Provide the [x, y] coordinate of the cell's center where the given text is located.  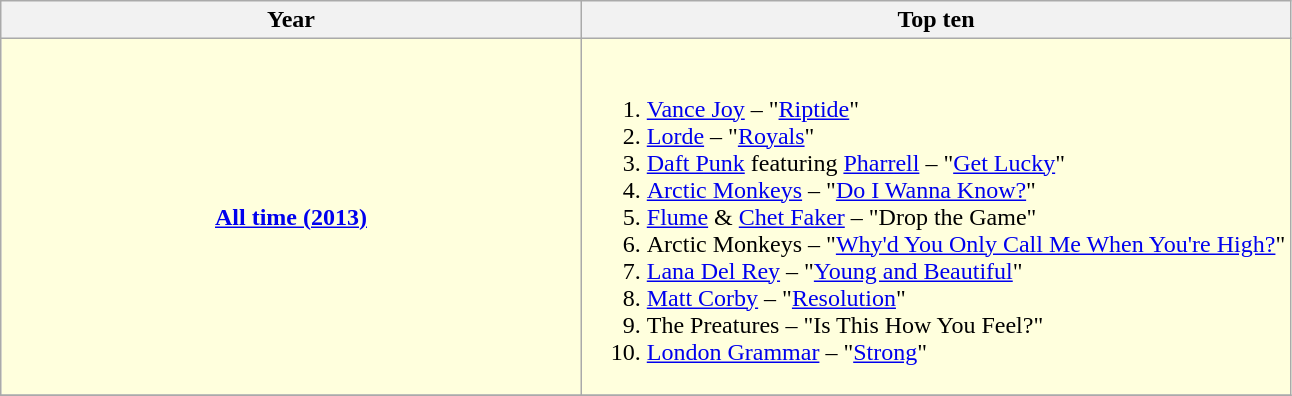
Top ten [936, 20]
All time (2013) [291, 217]
Year [291, 20]
